Pinpoint the cell where the given text exists, returning its (x, y) midpoint coordinate. 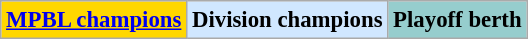
MPBL champions (94, 20)
Playoff berth (458, 20)
Division champions (288, 20)
